Pinpoint the cell where the given text exists, returning its (x, y) midpoint coordinate. 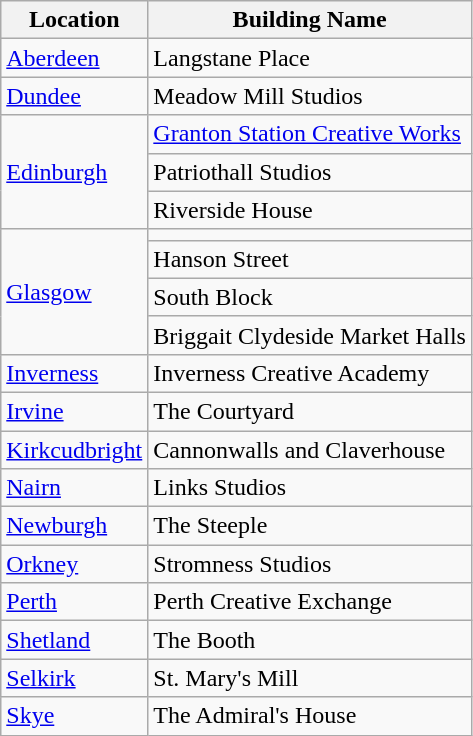
The Admiral's House (310, 716)
Riverside House (310, 210)
Building Name (310, 20)
Location (74, 20)
The Courtyard (310, 411)
Perth Creative Exchange (310, 602)
Glasgow (74, 292)
Links Studios (310, 488)
Cannonwalls and Claverhouse (310, 449)
Skye (74, 716)
Meadow Mill Studios (310, 96)
The Booth (310, 640)
Langstane Place (310, 58)
Inverness Creative Academy (310, 373)
Shetland (74, 640)
Aberdeen (74, 58)
Stromness Studios (310, 564)
Perth (74, 602)
Hanson Street (310, 259)
Dundee (74, 96)
Kirkcudbright (74, 449)
Newburgh (74, 526)
The Steeple (310, 526)
Irvine (74, 411)
Briggait Clydeside Market Halls (310, 335)
Orkney (74, 564)
Nairn (74, 488)
St. Mary's Mill (310, 678)
Edinburgh (74, 172)
Inverness (74, 373)
South Block (310, 297)
Granton Station Creative Works (310, 134)
Patriothall Studios (310, 172)
Selkirk (74, 678)
